Extract the [x, y] coordinate from the center of the cell holding the provided text.  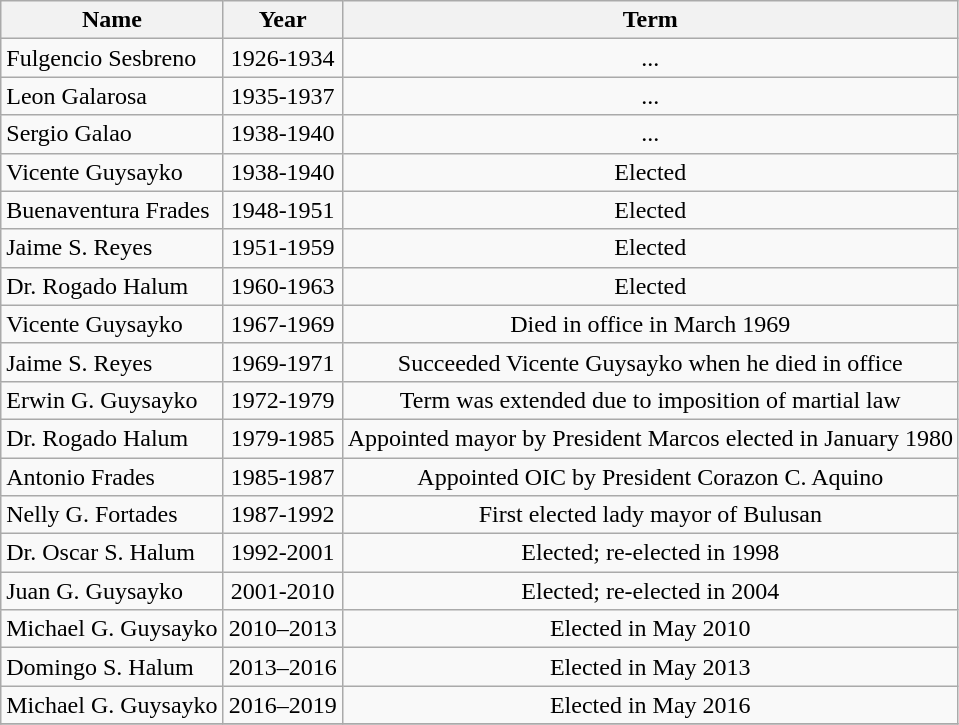
First elected lady mayor of Bulusan [650, 515]
Elected in May 2010 [650, 629]
2013–2016 [282, 667]
1926-1934 [282, 58]
1935-1937 [282, 96]
Sergio Galao [112, 134]
Elected in May 2016 [650, 705]
Year [282, 20]
Elected in May 2013 [650, 667]
1987-1992 [282, 515]
Appointed mayor by President Marcos elected in January 1980 [650, 438]
Juan G. Guysayko [112, 591]
Dr. Oscar S. Halum [112, 553]
Nelly G. Fortades [112, 515]
Domingo S. Halum [112, 667]
1951-1959 [282, 248]
Leon Galarosa [112, 96]
1960-1963 [282, 286]
Died in office in March 1969 [650, 324]
Fulgencio Sesbreno [112, 58]
2010–2013 [282, 629]
1992-2001 [282, 553]
2016–2019 [282, 705]
Term [650, 20]
Appointed OIC by President Corazon C. Aquino [650, 477]
1969-1971 [282, 362]
2001-2010 [282, 591]
Buenaventura Frades [112, 210]
Antonio Frades [112, 477]
Elected; re-elected in 2004 [650, 591]
1967-1969 [282, 324]
Term was extended due to imposition of martial law [650, 400]
Elected; re-elected in 1998 [650, 553]
Erwin G. Guysayko [112, 400]
1979-1985 [282, 438]
Name [112, 20]
1972-1979 [282, 400]
Succeeded Vicente Guysayko when he died in office [650, 362]
1948-1951 [282, 210]
1985-1987 [282, 477]
